Extract the [X, Y] coordinate from the center of the cell holding the provided text.  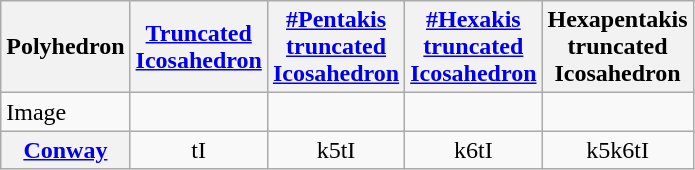
tI [198, 150]
Hexapentakis truncated Icosahedron [618, 47]
#Pentakis truncated Icosahedron [336, 47]
k5tI [336, 150]
Conway [66, 150]
#Hexakis truncated Icosahedron [474, 47]
Truncated Icosahedron [198, 47]
Image [66, 112]
k6tI [474, 150]
k5k6tI [618, 150]
Polyhedron [66, 47]
